Pinpoint the cell where the given text exists, returning its [X, Y] midpoint coordinate. 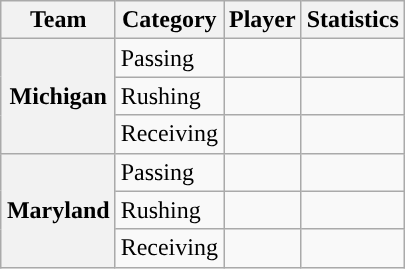
Category [169, 20]
Maryland [58, 210]
Statistics [352, 20]
Team [58, 20]
Player [263, 20]
Michigan [58, 96]
